From the cell containing the given text, extract its center point as (x, y) coordinate. 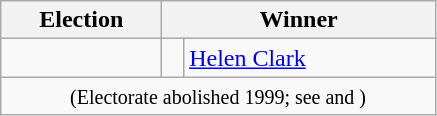
Helen Clark (310, 58)
Election (82, 20)
Winner (299, 20)
(Electorate abolished 1999; see and ) (218, 96)
